Identify which cell holds the provided text, then report its [x, y] central coordinate. 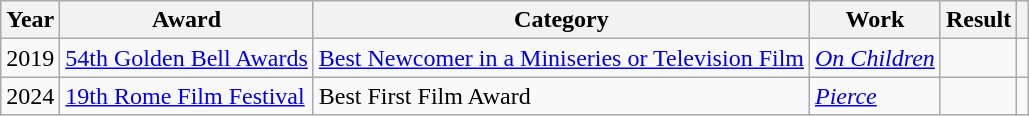
Result [978, 20]
54th Golden Bell Awards [187, 58]
Pierce [876, 96]
Category [561, 20]
2019 [30, 58]
Work [876, 20]
On Children [876, 58]
2024 [30, 96]
Best First Film Award [561, 96]
Year [30, 20]
Best Newcomer in a Miniseries or Television Film [561, 58]
19th Rome Film Festival [187, 96]
Award [187, 20]
